For the text-containing cell, return its midpoint in (x, y) coordinate format. 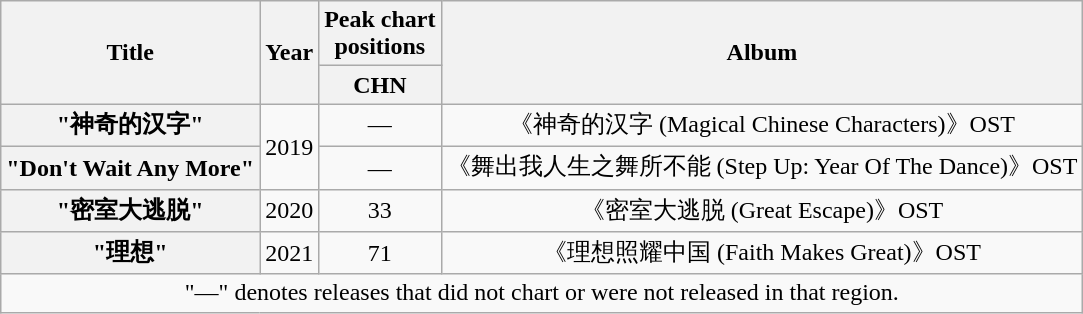
"密室大逃脱" (130, 210)
"Don't Wait Any More" (130, 168)
Title (130, 52)
"神奇的汉字" (130, 126)
《舞出我人生之舞所不能 (Step Up: Year Of The Dance)》OST (762, 168)
Year (290, 52)
《理想照耀中国 (Faith Makes Great)》OST (762, 254)
"理想" (130, 254)
"—" denotes releases that did not chart or were not released in that region. (542, 293)
2020 (290, 210)
《密室大逃脱 (Great Escape)》OST (762, 210)
2021 (290, 254)
Peak chart positions (380, 34)
Album (762, 52)
《神奇的汉字 (Magical Chinese Characters)》OST (762, 126)
2019 (290, 146)
71 (380, 254)
33 (380, 210)
CHN (380, 85)
